Return the [X, Y] coordinate for the center point of the cell that contains the specified text.  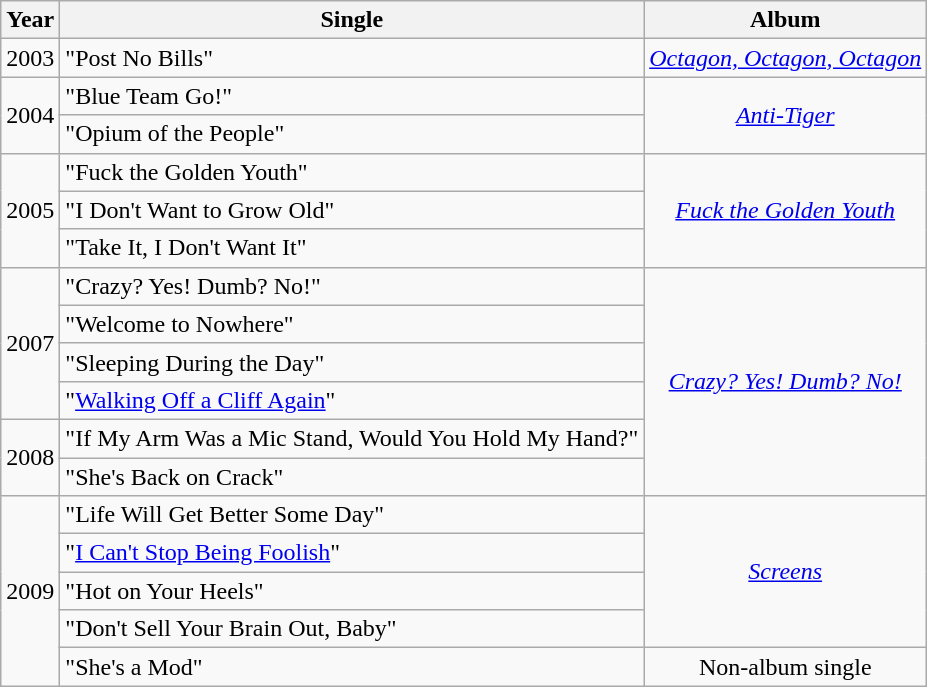
"If My Arm Was a Mic Stand, Would You Hold My Hand?" [352, 438]
2003 [30, 58]
"Don't Sell Your Brain Out, Baby" [352, 629]
"Fuck the Golden Youth" [352, 172]
"Post No Bills" [352, 58]
Screens [786, 572]
2008 [30, 457]
Anti-Tiger [786, 115]
2004 [30, 115]
Fuck the Golden Youth [786, 210]
"Sleeping During the Day" [352, 362]
Year [30, 20]
Single [352, 20]
"Blue Team Go!" [352, 96]
"Opium of the People" [352, 134]
2007 [30, 343]
"She's Back on Crack" [352, 477]
"She's a Mod" [352, 667]
"Walking Off a Cliff Again" [352, 400]
"Welcome to Nowhere" [352, 324]
Octagon, Octagon, Octagon [786, 58]
"Crazy? Yes! Dumb? No!" [352, 286]
2009 [30, 591]
"I Can't Stop Being Foolish" [352, 553]
Album [786, 20]
2005 [30, 210]
Non-album single [786, 667]
"I Don't Want to Grow Old" [352, 210]
"Life Will Get Better Some Day" [352, 515]
"Take It, I Don't Want It" [352, 248]
Crazy? Yes! Dumb? No! [786, 381]
"Hot on Your Heels" [352, 591]
